From the cell containing the given text, extract its center point as (x, y) coordinate. 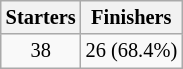
Finishers (132, 17)
Starters (41, 17)
26 (68.4%) (132, 51)
38 (41, 51)
